Return (X, Y) of the center of cell containing provided text 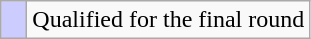
Qualified for the final round (168, 20)
